Identify which cell holds the provided text, then report its [X, Y] central coordinate. 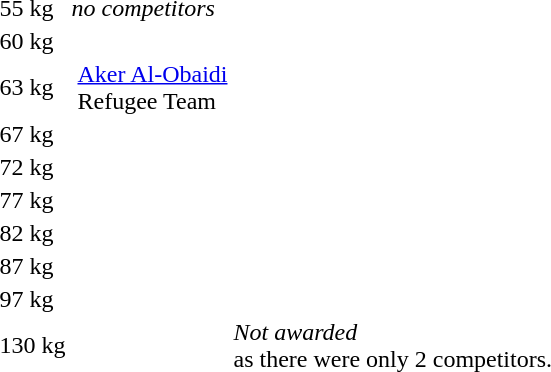
Aker Al-Obaidi Refugee Team [152, 88]
